Return the [X, Y] coordinate for the center point of the cell that contains the specified text.  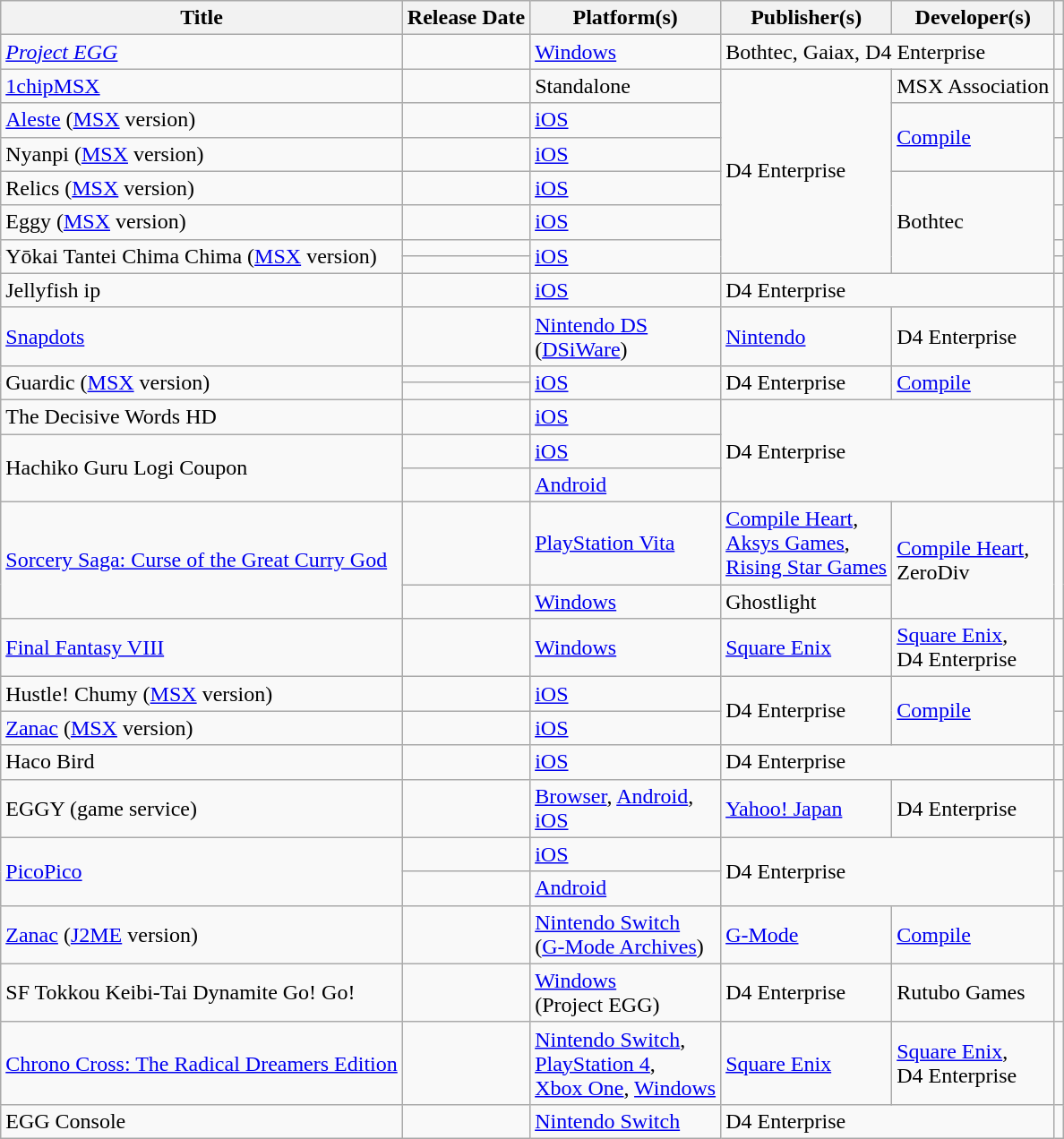
Zanac (MSX version) [202, 728]
Ghostlight [806, 602]
Final Fantasy VIII [202, 648]
Sorcery Saga: Curse of the Great Curry God [202, 561]
Aleste (MSX version) [202, 120]
Developer(s) [973, 18]
G-Mode [806, 935]
Title [202, 18]
Windows(Project EGG) [625, 992]
PlayStation Vita [625, 544]
Nyanpi (MSX version) [202, 154]
Yōkai Tantei Chima Chima (MSX version) [202, 256]
EGG Console [202, 1121]
Chrono Cross: The Radical Dreamers Edition [202, 1063]
EGGY (game service) [202, 808]
Publisher(s) [806, 18]
Browser, Android,iOS [625, 808]
Nintendo Switch,PlayStation 4,Xbox One, Windows [625, 1063]
Relics (MSX version) [202, 188]
Nintendo Switch [625, 1121]
Yahoo! Japan [806, 808]
Release Date [466, 18]
Jellyfish ip [202, 290]
Eggy (MSX version) [202, 222]
Compile Heart,Aksys Games,Rising Star Games [806, 544]
PicoPico [202, 871]
Rutubo Games [973, 992]
Project EGG [202, 52]
SF Tokkou Keibi-Tai Dynamite Go! Go! [202, 992]
Standalone [625, 86]
Haco Bird [202, 762]
Zanac (J2ME version) [202, 935]
Bothtec, Gaiax, D4 Enterprise [888, 52]
Hachiko Guru Logi Coupon [202, 467]
Hustle! Chumy (MSX version) [202, 694]
Nintendo DS(DSiWare) [625, 337]
The Decisive Words HD [202, 416]
1chipMSX [202, 86]
Compile Heart,ZeroDiv [973, 561]
Bothtec [973, 222]
Snapdots [202, 337]
Nintendo Switch(G-Mode Archives) [625, 935]
Guardic (MSX version) [202, 382]
Nintendo [806, 337]
Platform(s) [625, 18]
MSX Association [973, 86]
